Pinpoint the cell where the given text exists, returning its (x, y) midpoint coordinate. 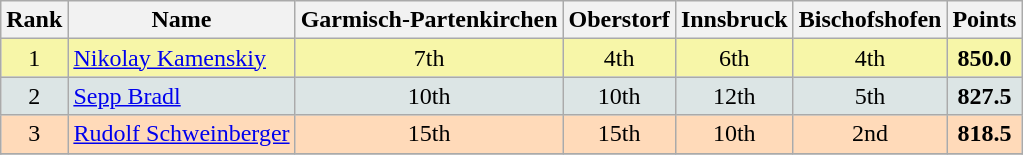
Innsbruck (734, 20)
Sepp Bradl (182, 96)
6th (734, 58)
Name (182, 20)
Nikolay Kamenskiy (182, 58)
850.0 (984, 58)
7th (429, 58)
2nd (870, 134)
827.5 (984, 96)
Points (984, 20)
5th (870, 96)
12th (734, 96)
818.5 (984, 134)
Garmisch-Partenkirchen (429, 20)
Rudolf Schweinberger (182, 134)
Oberstorf (619, 20)
1 (34, 58)
Bischofshofen (870, 20)
2 (34, 96)
Rank (34, 20)
3 (34, 134)
